Search for the cell housing the specified text and yield its (X, Y) center coordinate. 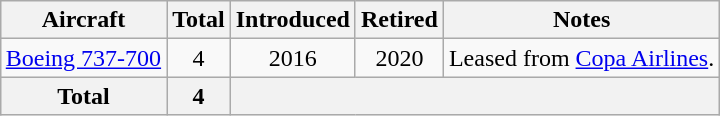
Retired (399, 20)
2020 (399, 58)
Leased from Copa Airlines. (581, 58)
Aircraft (83, 20)
Notes (581, 20)
2016 (292, 58)
Boeing 737-700 (83, 58)
Introduced (292, 20)
